Search for the cell housing the specified text and yield its (X, Y) center coordinate. 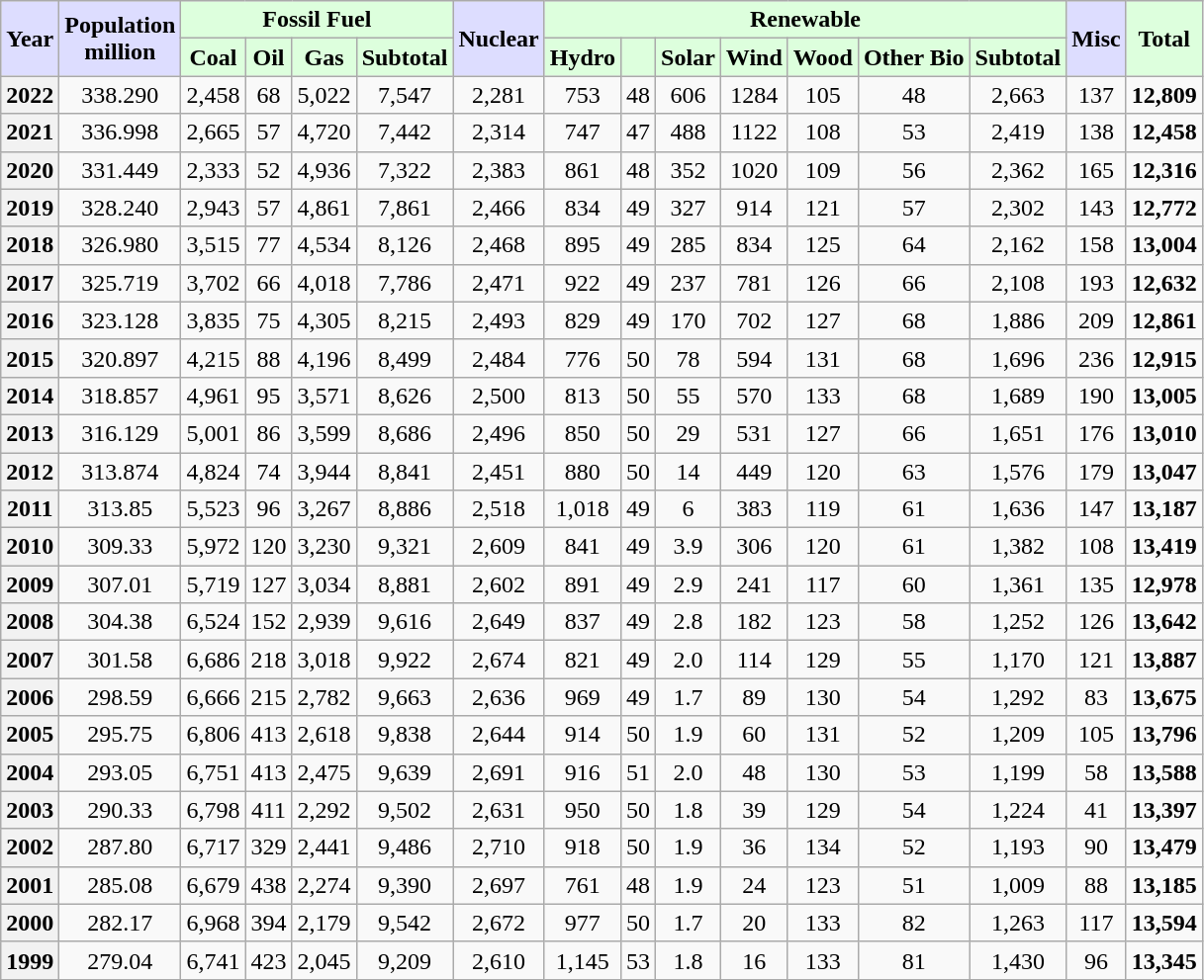
570 (754, 396)
13,187 (1163, 509)
383 (754, 509)
2003 (30, 810)
2,108 (1018, 283)
325.719 (121, 283)
2001 (30, 885)
5,001 (214, 433)
193 (1096, 283)
64 (914, 245)
1,209 (1018, 735)
2022 (30, 95)
8,886 (405, 509)
109 (823, 170)
2007 (30, 660)
776 (582, 358)
7,547 (405, 95)
218 (269, 660)
4,018 (324, 283)
8,841 (405, 472)
2013 (30, 433)
702 (754, 320)
2,691 (499, 772)
125 (823, 245)
165 (1096, 170)
306 (754, 547)
594 (754, 358)
2,618 (324, 735)
3,034 (324, 584)
63 (914, 472)
12,861 (1163, 320)
39 (754, 810)
352 (689, 170)
2,697 (499, 885)
Hydro (582, 57)
24 (754, 885)
2,710 (499, 847)
861 (582, 170)
13,796 (1163, 735)
89 (754, 697)
309.33 (121, 547)
Nuclear (499, 39)
12,316 (1163, 170)
9,486 (405, 847)
4,824 (214, 472)
2,609 (499, 547)
1,696 (1018, 358)
2,162 (1018, 245)
74 (269, 472)
9,502 (405, 810)
56 (914, 170)
158 (1096, 245)
880 (582, 472)
2,333 (214, 170)
13,185 (1163, 885)
3,599 (324, 433)
329 (269, 847)
7,442 (405, 133)
12,632 (1163, 283)
2,484 (499, 358)
2011 (30, 509)
90 (1096, 847)
2,631 (499, 810)
2,292 (324, 810)
1,224 (1018, 810)
83 (1096, 697)
2006 (30, 697)
215 (269, 697)
81 (914, 960)
6,686 (214, 660)
170 (689, 320)
821 (582, 660)
320.897 (121, 358)
Wood (823, 57)
2,496 (499, 433)
237 (689, 283)
6,741 (214, 960)
2,302 (1018, 208)
2,383 (499, 170)
1,193 (1018, 847)
449 (754, 472)
438 (269, 885)
1284 (754, 95)
Wind (754, 57)
2,179 (324, 923)
78 (689, 358)
488 (689, 133)
753 (582, 95)
2017 (30, 283)
13,594 (1163, 923)
3,702 (214, 283)
301.58 (121, 660)
241 (754, 584)
12,809 (1163, 95)
13,397 (1163, 810)
338.290 (121, 95)
2,943 (214, 208)
1,263 (1018, 923)
293.05 (121, 772)
5,972 (214, 547)
2,663 (1018, 95)
2,644 (499, 735)
1,252 (1018, 622)
14 (689, 472)
1,018 (582, 509)
2015 (30, 358)
138 (1096, 133)
8,686 (405, 433)
36 (754, 847)
16 (754, 960)
2,649 (499, 622)
3,571 (324, 396)
285 (689, 245)
137 (1096, 95)
13,642 (1163, 622)
331.449 (121, 170)
3,515 (214, 245)
4,534 (324, 245)
1,636 (1018, 509)
327 (689, 208)
6,806 (214, 735)
295.75 (121, 735)
891 (582, 584)
190 (1096, 396)
9,922 (405, 660)
813 (582, 396)
9,390 (405, 885)
2,939 (324, 622)
2,466 (499, 208)
2,468 (499, 245)
Solar (689, 57)
747 (582, 133)
3.9 (689, 547)
12,458 (1163, 133)
1,886 (1018, 320)
13,419 (1163, 547)
4,861 (324, 208)
13,887 (1163, 660)
119 (823, 509)
12,978 (1163, 584)
1,170 (1018, 660)
2016 (30, 320)
1,430 (1018, 960)
209 (1096, 320)
3,835 (214, 320)
969 (582, 697)
6,968 (214, 923)
6,679 (214, 885)
9,616 (405, 622)
176 (1096, 433)
1,292 (1018, 697)
2009 (30, 584)
29 (689, 433)
7,786 (405, 283)
8,626 (405, 396)
304.38 (121, 622)
13,047 (1163, 472)
2.9 (689, 584)
2,274 (324, 885)
2,674 (499, 660)
75 (269, 320)
1,651 (1018, 433)
290.33 (121, 810)
2014 (30, 396)
2010 (30, 547)
2,636 (499, 697)
2,602 (499, 584)
918 (582, 847)
Oil (269, 57)
313.85 (121, 509)
5,022 (324, 95)
2,045 (324, 960)
411 (269, 810)
82 (914, 923)
Other Bio (914, 57)
1,361 (1018, 584)
829 (582, 320)
4,215 (214, 358)
1,199 (1018, 772)
1,382 (1018, 547)
606 (689, 95)
Renewable (805, 20)
2021 (30, 133)
12,772 (1163, 208)
2,314 (499, 133)
143 (1096, 208)
2005 (30, 735)
8,215 (405, 320)
977 (582, 923)
2,362 (1018, 170)
895 (582, 245)
1,689 (1018, 396)
4,961 (214, 396)
307.01 (121, 584)
2,665 (214, 133)
4,196 (324, 358)
2,475 (324, 772)
Misc (1096, 39)
323.128 (121, 320)
13,005 (1163, 396)
4,936 (324, 170)
3,018 (324, 660)
316.129 (121, 433)
850 (582, 433)
Coal (214, 57)
326.980 (121, 245)
6,666 (214, 697)
837 (582, 622)
2000 (30, 923)
2.8 (689, 622)
41 (1096, 810)
Populationmillion (121, 39)
279.04 (121, 960)
1,145 (582, 960)
13,345 (1163, 960)
2020 (30, 170)
6,524 (214, 622)
114 (754, 660)
394 (269, 923)
147 (1096, 509)
2019 (30, 208)
9,542 (405, 923)
318.857 (121, 396)
13,479 (1163, 847)
5,719 (214, 584)
313.874 (121, 472)
20 (754, 923)
9,838 (405, 735)
4,720 (324, 133)
13,010 (1163, 433)
423 (269, 960)
2,419 (1018, 133)
7,861 (405, 208)
13,004 (1163, 245)
1020 (754, 170)
95 (269, 396)
282.17 (121, 923)
6,751 (214, 772)
2,610 (499, 960)
9,321 (405, 547)
Gas (324, 57)
12,915 (1163, 358)
134 (823, 847)
77 (269, 245)
13,588 (1163, 772)
2,493 (499, 320)
2,672 (499, 923)
182 (754, 622)
2,281 (499, 95)
8,881 (405, 584)
287.80 (121, 847)
2,471 (499, 283)
179 (1096, 472)
9,639 (405, 772)
135 (1096, 584)
47 (639, 133)
152 (269, 622)
9,663 (405, 697)
9,209 (405, 960)
Year (30, 39)
6,717 (214, 847)
5,523 (214, 509)
2,782 (324, 697)
1122 (754, 133)
916 (582, 772)
2012 (30, 472)
336.998 (121, 133)
781 (754, 283)
950 (582, 810)
Fossil Fuel (317, 20)
86 (269, 433)
6 (689, 509)
2,500 (499, 396)
922 (582, 283)
2008 (30, 622)
2002 (30, 847)
841 (582, 547)
2,441 (324, 847)
3,267 (324, 509)
Total (1163, 39)
7,322 (405, 170)
2,458 (214, 95)
328.240 (121, 208)
1999 (30, 960)
1,009 (1018, 885)
531 (754, 433)
2,451 (499, 472)
4,305 (324, 320)
3,230 (324, 547)
285.08 (121, 885)
8,126 (405, 245)
8,499 (405, 358)
6,798 (214, 810)
236 (1096, 358)
2004 (30, 772)
2018 (30, 245)
2,518 (499, 509)
3,944 (324, 472)
13,675 (1163, 697)
298.59 (121, 697)
1,576 (1018, 472)
761 (582, 885)
